Output the [x, y] coordinate of the center of the cell containing the given text.  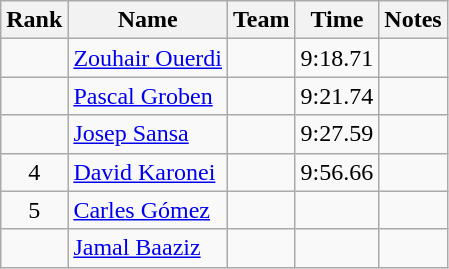
9:18.71 [337, 58]
Zouhair Ouerdi [148, 58]
4 [34, 172]
Time [337, 20]
9:56.66 [337, 172]
Carles Gómez [148, 210]
Team [262, 20]
Name [148, 20]
David Karonei [148, 172]
Rank [34, 20]
9:27.59 [337, 134]
Jamal Baaziz [148, 248]
5 [34, 210]
Notes [413, 20]
Josep Sansa [148, 134]
9:21.74 [337, 96]
Pascal Groben [148, 96]
